Locate the cell with the specified text and output its (X, Y) center coordinate. 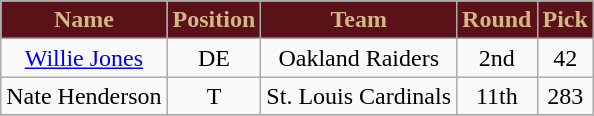
42 (565, 58)
St. Louis Cardinals (359, 96)
283 (565, 96)
Team (359, 20)
Pick (565, 20)
Willie Jones (84, 58)
DE (214, 58)
11th (497, 96)
T (214, 96)
Name (84, 20)
Round (497, 20)
2nd (497, 58)
Position (214, 20)
Nate Henderson (84, 96)
Oakland Raiders (359, 58)
